Provide the [X, Y] coordinate of the cell's center where the given text is located.  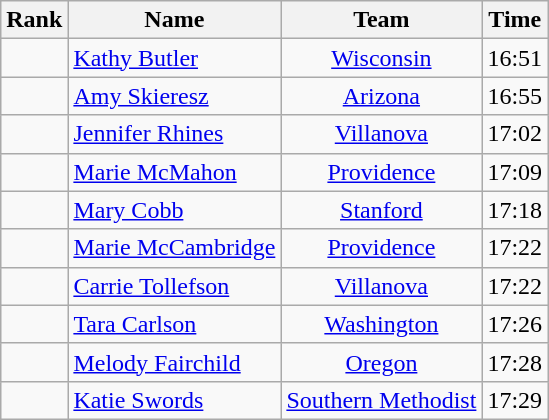
Katie Swords [174, 400]
17:29 [515, 400]
17:18 [515, 210]
Time [515, 20]
Washington [382, 324]
Stanford [382, 210]
17:26 [515, 324]
Carrie Tollefson [174, 286]
Marie McCambridge [174, 248]
Oregon [382, 362]
Tara Carlson [174, 324]
Team [382, 20]
Wisconsin [382, 58]
Name [174, 20]
Jennifer Rhines [174, 134]
Arizona [382, 96]
16:55 [515, 96]
17:02 [515, 134]
Melody Fairchild [174, 362]
Southern Methodist [382, 400]
Kathy Butler [174, 58]
17:09 [515, 172]
Marie McMahon [174, 172]
Amy Skieresz [174, 96]
17:28 [515, 362]
Rank [34, 20]
Mary Cobb [174, 210]
16:51 [515, 58]
